Pinpoint the cell where the given text exists, returning its (X, Y) midpoint coordinate. 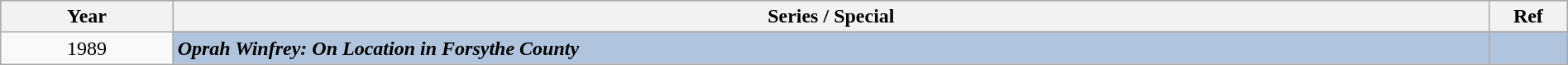
Ref (1528, 17)
Series / Special (830, 17)
1989 (87, 48)
Year (87, 17)
Oprah Winfrey: On Location in Forsythe County (830, 48)
